Capture the cell that displays the provided text and extract its [X, Y] central coordinate. 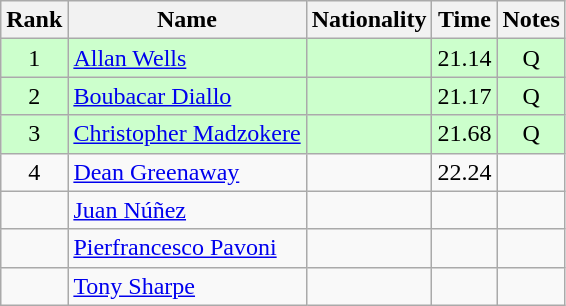
Rank [34, 20]
22.24 [464, 172]
21.17 [464, 96]
Tony Sharpe [187, 286]
Juan Núñez [187, 210]
Time [464, 20]
21.14 [464, 58]
21.68 [464, 134]
Name [187, 20]
Christopher Madzokere [187, 134]
Dean Greenaway [187, 172]
Nationality [369, 20]
Allan Wells [187, 58]
Notes [531, 20]
3 [34, 134]
Pierfrancesco Pavoni [187, 248]
1 [34, 58]
2 [34, 96]
Boubacar Diallo [187, 96]
4 [34, 172]
